For the text-containing cell, return its midpoint in [x, y] coordinate format. 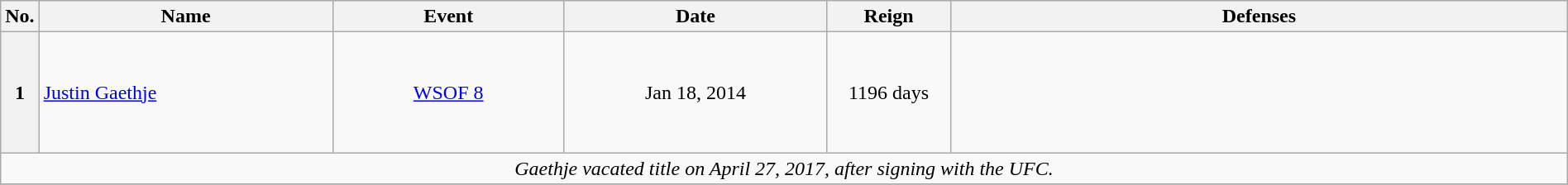
Jan 18, 2014 [695, 92]
Event [448, 17]
WSOF 8 [448, 92]
No. [20, 17]
Justin Gaethje [185, 92]
Reign [889, 17]
1 [20, 92]
Defenses [1260, 17]
1196 days [889, 92]
Date [695, 17]
Gaethje vacated title on April 27, 2017, after signing with the UFC. [784, 168]
Name [185, 17]
